Determine the (x, y) coordinate at the center of the cell enclosing the given text.  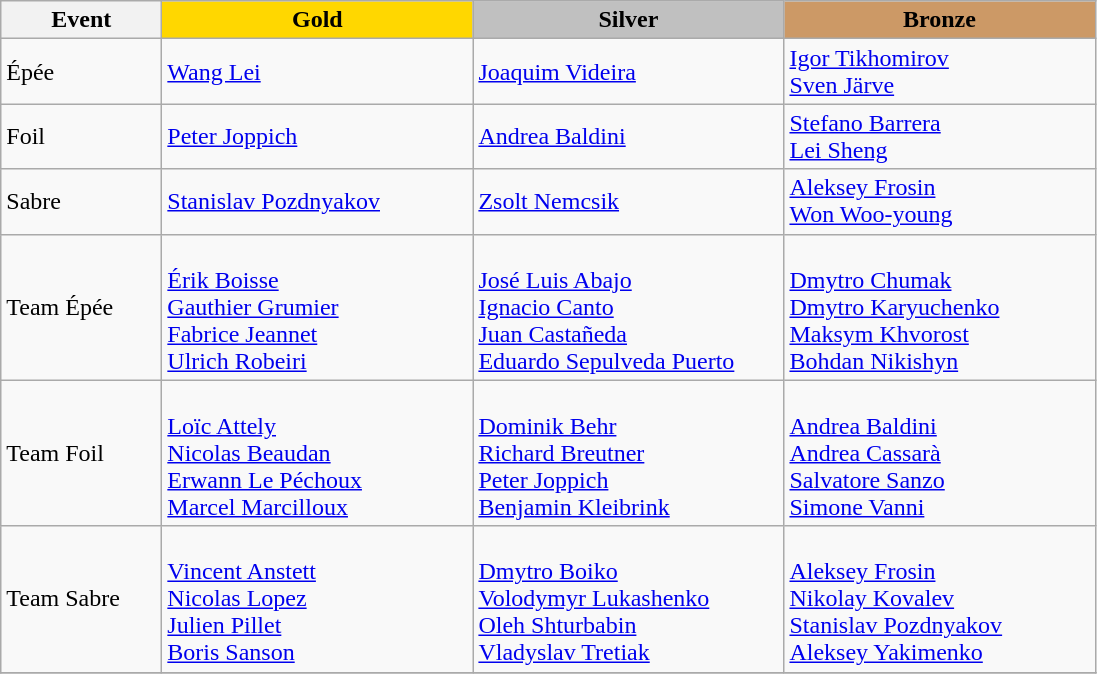
Épée (82, 72)
Dmytro Chumak Dmytro Karyuchenko Maksym Khvorost Bohdan Nikishyn (940, 307)
Zsolt Nemcsik (628, 202)
Foil (82, 136)
Dmytro Boiko Volodymyr Lukashenko Oleh Shturbabin Vladyslav Tretiak (628, 599)
Andrea Baldini Andrea Cassarà Salvatore Sanzo Simone Vanni (940, 453)
Andrea Baldini (628, 136)
Dominik Behr Richard Breutner Peter Joppich Benjamin Kleibrink (628, 453)
Wang Lei (318, 72)
Aleksey Frosin Won Woo-young (940, 202)
Stefano Barrera Lei Sheng (940, 136)
Loïc Attely Nicolas Beaudan Erwann Le Péchoux Marcel Marcilloux (318, 453)
Joaquim Videira (628, 72)
Gold (318, 20)
Érik Boisse Gauthier Grumier Fabrice Jeannet Ulrich Robeiri (318, 307)
Team Foil (82, 453)
Team Sabre (82, 599)
José Luis Abajo Ignacio Canto Juan Castañeda Eduardo Sepulveda Puerto (628, 307)
Silver (628, 20)
Igor Tikhomirov Sven Järve (940, 72)
Team Épée (82, 307)
Stanislav Pozdnyakov (318, 202)
Bronze (940, 20)
Sabre (82, 202)
Vincent Anstett Nicolas Lopez Julien Pillet Boris Sanson (318, 599)
Aleksey Frosin Nikolay Kovalev Stanislav Pozdnyakov Aleksey Yakimenko (940, 599)
Event (82, 20)
Peter Joppich (318, 136)
